Provide the (x, y) coordinate of the cell's center where the given text is located.  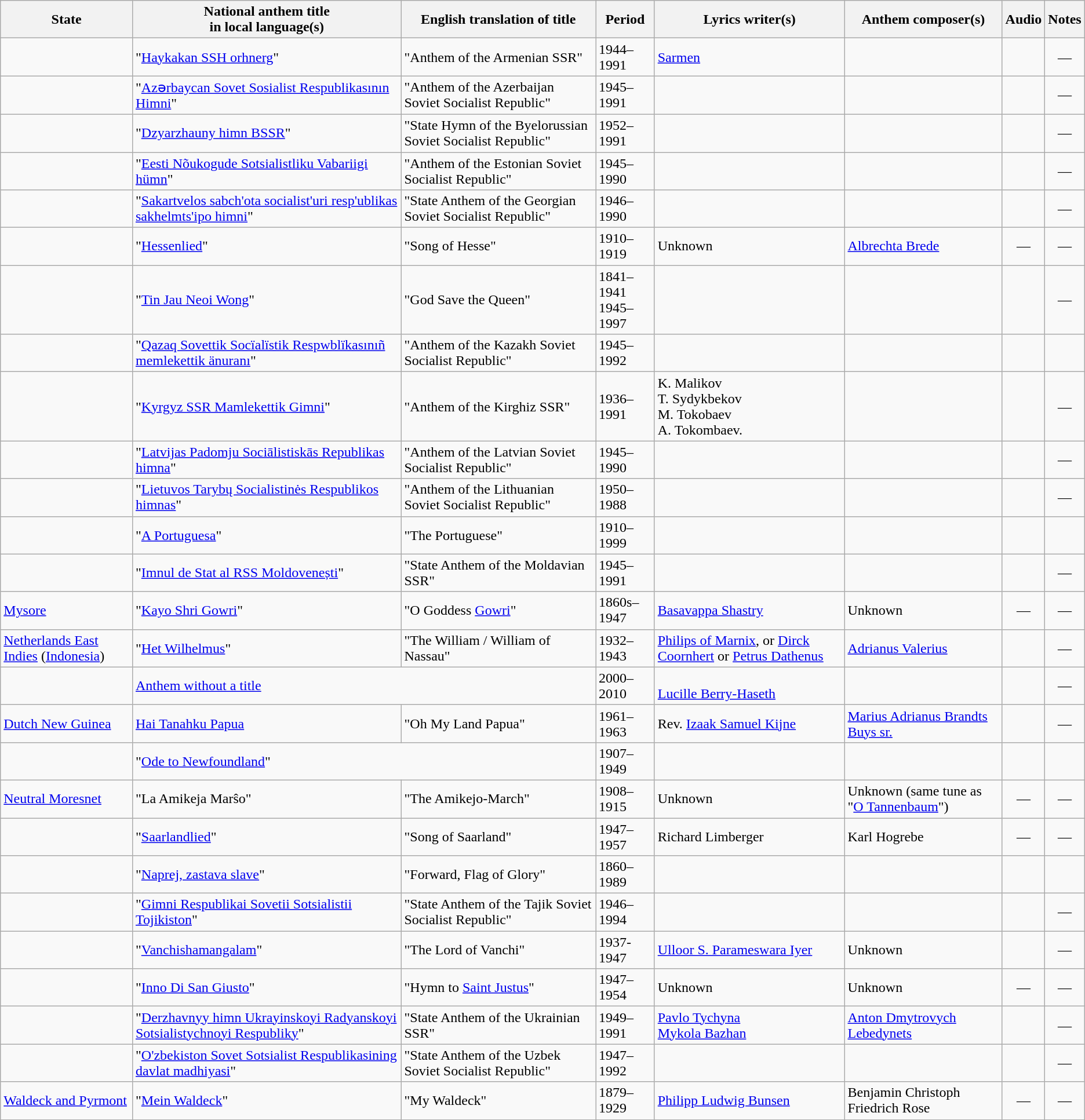
Philipp Ludwig Bunsen (749, 1101)
"Imnul de Stat al RSS Moldovenești" (267, 572)
"Anthem of the Kazakh Soviet Socialist Republic" (498, 353)
Philips of Marnix, or Dirck Coornhert or Petrus Dathenus (749, 648)
Basavappa Shastry (749, 611)
1879–1929 (625, 1101)
1937-1947 (625, 950)
"State Anthem of the Uzbek Soviet Socialist Republic" (498, 1063)
"Naprej, zastava slave" (267, 875)
Hai Tanahku Papua (267, 723)
"A Portuguesa" (267, 535)
"O Goddess Gowri" (498, 611)
1946–1994 (625, 912)
"Song of Hesse" (498, 247)
"Derzhavnyy himn Ukrayinskoyi Radyanskoyi Sotsialistychnoyi Respubliky" (267, 1026)
"The Portuguese" (498, 535)
"Sakartvelos sabch'ota socialist'uri resp'ublikas sakhelmts'ipo himni" (267, 209)
"Hymn to Saint Justus" (498, 987)
1949–1991 (625, 1026)
"Eesti Nõukogude Sotsialistliku Vabariigi hümn" (267, 170)
"Oh My Land Papua" (498, 723)
"La Amikeja Marŝo" (267, 798)
"God Save the Queen" (498, 300)
State (67, 20)
Anton Dmytrovych Lebedynets (923, 1026)
"My Waldeck" (498, 1101)
Neutral Moresnet (67, 798)
"O'zbekiston Sovet Sotsialist Respublikasining davlat madhiyasi" (267, 1063)
1947–1992 (625, 1063)
Anthem composer(s) (923, 20)
1841–19411945–1997 (625, 300)
Dutch New Guinea (67, 723)
1910–1919 (625, 247)
"State Anthem of the Ukrainian SSR" (498, 1026)
"Forward, Flag of Glory" (498, 875)
1945–1992 (625, 353)
1950–1988 (625, 497)
Notes (1065, 20)
"Anthem of the Estonian Soviet Socialist Republic" (498, 170)
"Anthem of the Latvian Soviet Socialist Republic" (498, 460)
"Anthem of the Lithuanian Soviet Socialist Republic" (498, 497)
Waldeck and Pyrmont (67, 1101)
1936–1991 (625, 407)
English translation of title (498, 20)
K. MalikovT. SydykbekovM. TokobaevA. Tokombaev. (749, 407)
1860s–1947 (625, 611)
1952–1991 (625, 133)
Karl Hogrebe (923, 837)
Mysore (67, 611)
Netherlands East Indies (Indonesia) (67, 648)
1907–1949 (625, 761)
"Tin Jau Neoi Wong" (267, 300)
"Haykakan SSH orhnerg" (267, 57)
Pavlo TychynaMykola Bazhan (749, 1026)
"Inno Di San Giusto" (267, 987)
"Anthem of the Armenian SSR" (498, 57)
"State Anthem of the Tajik Soviet Socialist Republic" (498, 912)
"Kyrgyz SSR Mamlekettik Gimni" (267, 407)
Benjamin Christoph Friedrich Rose (923, 1101)
1947–1954 (625, 987)
"Latvijas Padomju Sociālistiskās Republikas himna" (267, 460)
1860–1989 (625, 875)
"Vanchishamangalam" (267, 950)
"Qazaq Sovettik Socïalïstik Respwblïkasınıñ memlekettik änuranı" (267, 353)
"Het Wilhelmus" (267, 648)
Lucille Berry-Haseth (749, 686)
Marius Adrianus Brandts Buys sr. (923, 723)
1947–1957 (625, 837)
"State Anthem of the Georgian Soviet Socialist Republic" (498, 209)
Rev. Izaak Samuel Kijne (749, 723)
"Ode to Newfoundland" (364, 761)
"Anthem of the Azerbaijan Soviet Socialist Republic" (498, 95)
Audio (1024, 20)
Albrechta Brede (923, 247)
Ulloor S. Parameswara Iyer (749, 950)
1961–1963 (625, 723)
"Azərbaycan Sovet Sosialist Respublikasının Himni" (267, 95)
Unknown (same tune as "O Tannenbaum") (923, 798)
Adrianus Valerius (923, 648)
"Gimni Respublikai Sovetii Sotsialistii Tojikiston" (267, 912)
"Anthem of the Kirghiz SSR" (498, 407)
1944–1991 (625, 57)
"Mein Waldeck" (267, 1101)
"Dzyarzhauny himn BSSR" (267, 133)
1908–1915 (625, 798)
"Saarlandlied" (267, 837)
Sarmen (749, 57)
Anthem without a title (364, 686)
"The William / William of Nassau" (498, 648)
"State Anthem of the Moldavian SSR" (498, 572)
2000–2010 (625, 686)
National anthem titlein local language(s) (267, 20)
Richard Limberger (749, 837)
"Song of Saarland" (498, 837)
"The Amikejo-March" (498, 798)
1946–1990 (625, 209)
"Lietuvos Tarybų Socialistinės Respublikos himnas" (267, 497)
1910–1999 (625, 535)
"Kayo Shri Gowri" (267, 611)
Lyrics writer(s) (749, 20)
1932–1943 (625, 648)
"The Lord of Vanchi" (498, 950)
"State Hymn of the Byelorussian Soviet Socialist Republic" (498, 133)
"Hessenlied" (267, 247)
Period (625, 20)
